Determine the (X, Y) coordinate at the center of the cell enclosing the given text.  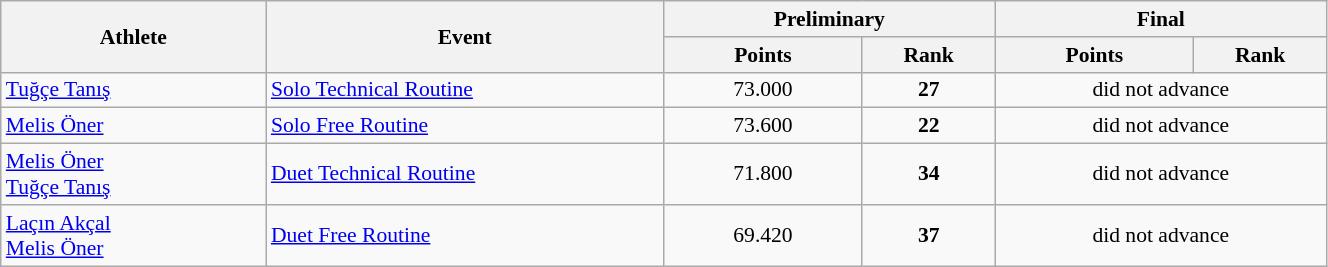
Duet Free Routine (465, 236)
Solo Technical Routine (465, 90)
Preliminary (830, 19)
Solo Free Routine (465, 126)
Final (1160, 19)
27 (928, 90)
Duet Technical Routine (465, 174)
Laçın AkçalMelis Öner (134, 236)
Event (465, 36)
73.600 (764, 126)
Tuğçe Tanış (134, 90)
Melis Öner (134, 126)
69.420 (764, 236)
71.800 (764, 174)
Melis ÖnerTuğçe Tanış (134, 174)
73.000 (764, 90)
22 (928, 126)
Athlete (134, 36)
34 (928, 174)
37 (928, 236)
